Determine the (X, Y) coordinate at the center of the cell enclosing the given text.  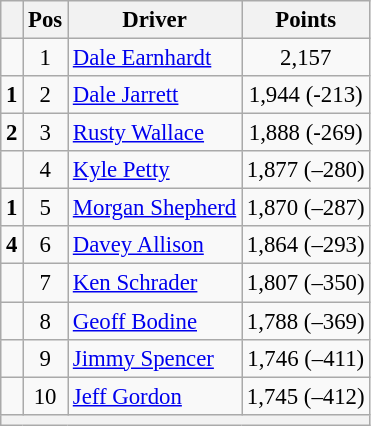
7 (46, 283)
1,745 (–412) (306, 396)
Rusty Wallace (155, 133)
1,807 (–350) (306, 283)
1,877 (–280) (306, 170)
9 (46, 358)
Geoff Bodine (155, 321)
1,944 (-213) (306, 95)
Driver (155, 20)
2,157 (306, 58)
5 (46, 208)
Jeff Gordon (155, 396)
1,746 (–411) (306, 358)
10 (46, 396)
Dale Jarrett (155, 95)
1,788 (–369) (306, 321)
3 (46, 133)
Points (306, 20)
1,864 (–293) (306, 245)
Pos (46, 20)
1,888 (-269) (306, 133)
Morgan Shepherd (155, 208)
Kyle Petty (155, 170)
1,870 (–287) (306, 208)
6 (46, 245)
Jimmy Spencer (155, 358)
Dale Earnhardt (155, 58)
8 (46, 321)
Ken Schrader (155, 283)
Davey Allison (155, 245)
